Locate the cell with the specified text and output its (X, Y) center coordinate. 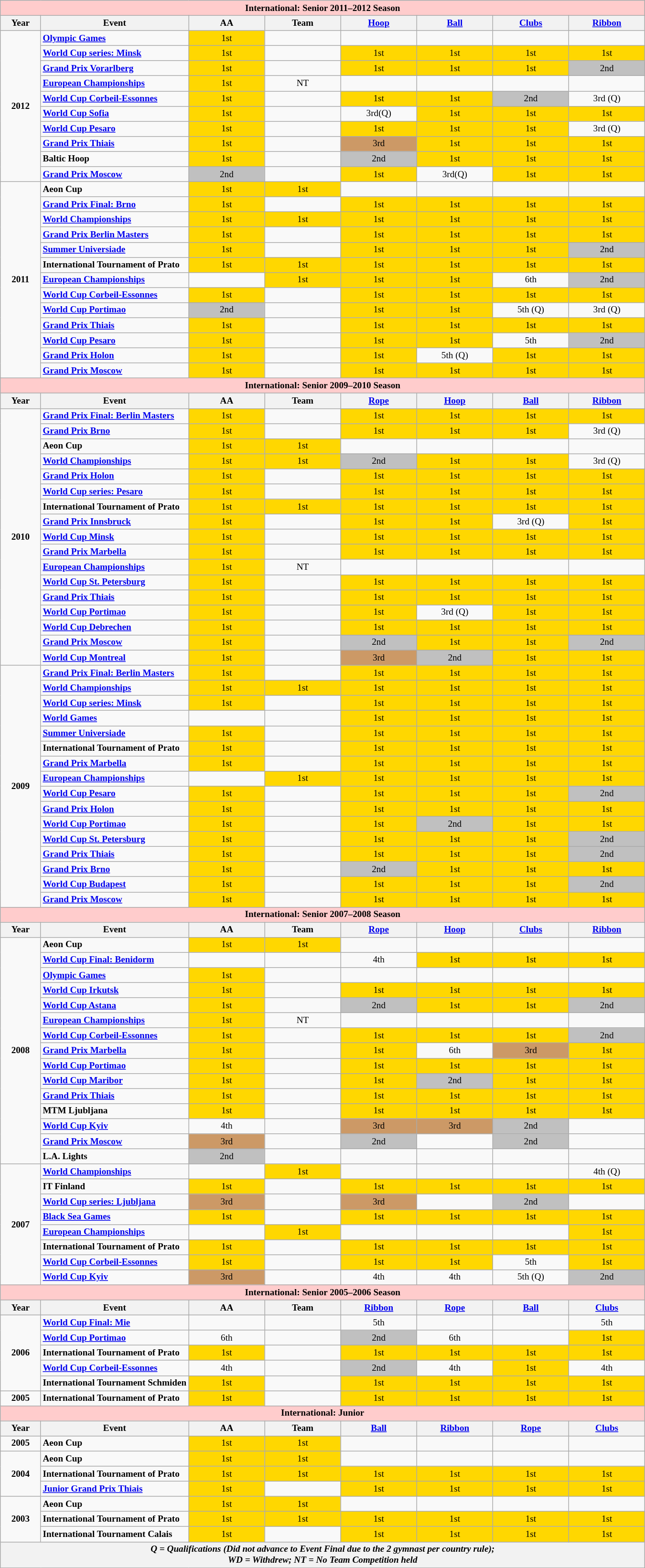
IT Finland (115, 1187)
2012 (21, 106)
Junior Grand Prix Thiais (115, 1489)
2010 (21, 537)
Baltic Hoop (115, 159)
International: Junior (323, 1413)
World Cup Debrechen (115, 628)
2003 (21, 1519)
MTM Ljubljana (115, 1111)
World Cup Astana (115, 1005)
World Cup Minsk (115, 537)
World Cup Maribor (115, 1081)
World Cup Sofia (115, 114)
World Games (115, 718)
L.A. Lights (115, 1156)
World Cup Final: Mie (115, 1323)
World Cup series: Pesaro (115, 491)
2011 (21, 280)
International: Senior 2011–2012 Season (323, 8)
2004 (21, 1474)
International: Senior 2007–2008 Season (323, 915)
2007 (21, 1225)
Grand Prix Vorarlberg (115, 68)
2008 (21, 1051)
World Cup Montreal (115, 658)
2009 (21, 786)
Grand Prix Berlin Masters (115, 235)
Grand Prix Innsbruck (115, 522)
World Cup Irkutsk (115, 990)
International: Senior 2009–2010 Season (323, 386)
World Cup Final: Benidorm (115, 960)
2006 (21, 1353)
Black Sea Games (115, 1217)
World Cup Budapest (115, 885)
Q = Qualifications (Did not advance to Event Final due to the 2 gymnast per country rule); WD = Withdrew; NT = No Team Competition held (323, 1555)
International Tournament Calais (115, 1534)
World Cup series: Ljubljana (115, 1202)
International: Senior 2005–2006 Season (323, 1292)
International Tournament Schmiden (115, 1383)
Grand Prix Final: Brno (115, 204)
4th (Q) (607, 1172)
